Detect which cell encompasses the target text, then output its (x, y) center coordinate. 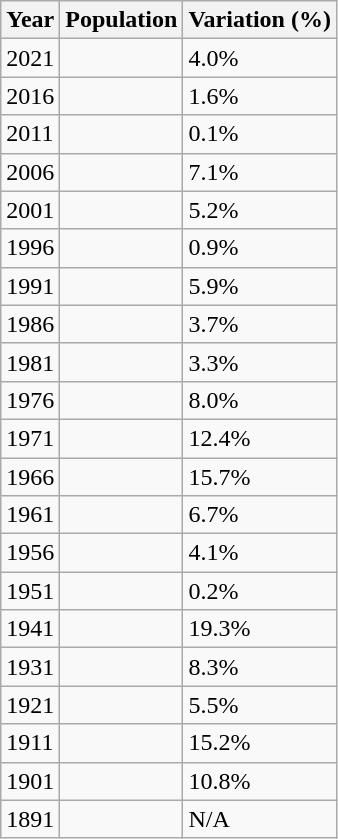
19.3% (260, 629)
1956 (30, 553)
0.9% (260, 248)
1891 (30, 819)
5.2% (260, 210)
1.6% (260, 96)
10.8% (260, 781)
1976 (30, 400)
1911 (30, 743)
1966 (30, 477)
12.4% (260, 438)
2021 (30, 58)
15.2% (260, 743)
5.5% (260, 705)
8.0% (260, 400)
0.1% (260, 134)
0.2% (260, 591)
1996 (30, 248)
N/A (260, 819)
Population (122, 20)
1951 (30, 591)
2011 (30, 134)
1981 (30, 362)
2006 (30, 172)
1991 (30, 286)
5.9% (260, 286)
1961 (30, 515)
4.1% (260, 553)
2016 (30, 96)
1921 (30, 705)
2001 (30, 210)
6.7% (260, 515)
8.3% (260, 667)
3.3% (260, 362)
Variation (%) (260, 20)
1941 (30, 629)
1986 (30, 324)
Year (30, 20)
1931 (30, 667)
4.0% (260, 58)
1971 (30, 438)
7.1% (260, 172)
1901 (30, 781)
15.7% (260, 477)
3.7% (260, 324)
